Return the (x, y) coordinate for the center point of the cell that contains the specified text.  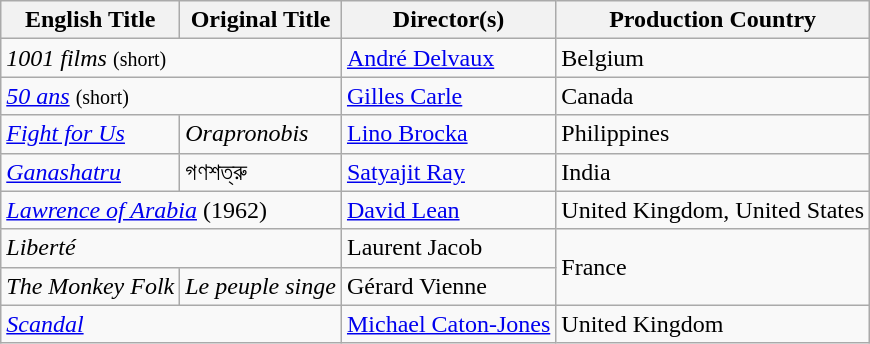
David Lean (448, 210)
United Kingdom (713, 324)
The Monkey Folk (90, 286)
50 ans (short) (172, 96)
United Kingdom, United States (713, 210)
Gérard Vienne (448, 286)
গণশত্রু (261, 172)
Lino Brocka (448, 134)
1001 films (short) (172, 58)
France (713, 267)
Lawrence of Arabia (1962) (172, 210)
Gilles Carle (448, 96)
Ganashatru (90, 172)
Orapronobis (261, 134)
English Title (90, 20)
Michael Caton-Jones (448, 324)
Production Country (713, 20)
André Delvaux (448, 58)
Liberté (172, 248)
Canada (713, 96)
Fight for Us (90, 134)
Scandal (172, 324)
Le peuple singe (261, 286)
Belgium (713, 58)
Philippines (713, 134)
Original Title (261, 20)
Satyajit Ray (448, 172)
Laurent Jacob (448, 248)
India (713, 172)
Director(s) (448, 20)
